Find where the given text appears and provide that cell's center as [X, Y] coordinate. 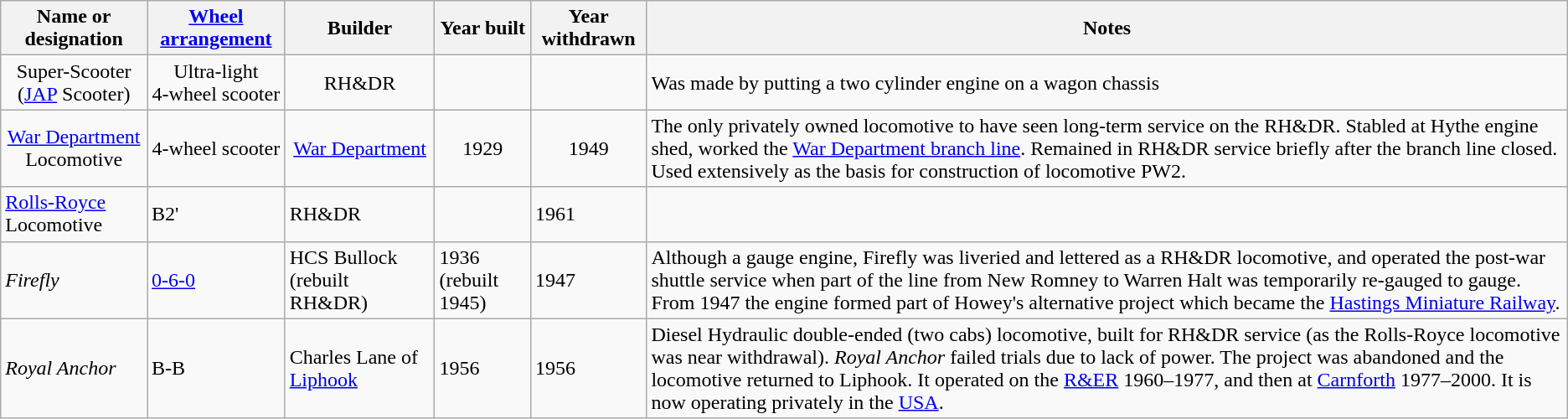
Charles Lane of Liphook [360, 369]
Name or designation [74, 28]
Super-Scooter (JAP Scooter) [74, 82]
Rolls-Royce Locomotive [74, 215]
4-wheel scooter [216, 148]
1947 [589, 280]
HCS Bullock (rebuilt RH&DR) [360, 280]
B2' [216, 215]
Was made by putting a two cylinder engine on a wagon chassis [1107, 82]
War Department Locomotive [74, 148]
1949 [589, 148]
Wheel arrangement [216, 28]
Builder [360, 28]
Year built [482, 28]
Notes [1107, 28]
1961 [589, 215]
1929 [482, 148]
War Department [360, 148]
Firefly [74, 280]
1936 (rebuilt 1945) [482, 280]
Ultra-light4-wheel scooter [216, 82]
B-B [216, 369]
Year withdrawn [589, 28]
Royal Anchor [74, 369]
0-6-0 [216, 280]
